Return the [X, Y] coordinate for the center point of the cell that contains the specified text.  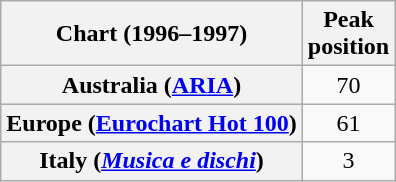
Italy (Musica e dischi) [152, 161]
3 [348, 161]
Peakposition [348, 34]
Europe (Eurochart Hot 100) [152, 123]
Australia (ARIA) [152, 85]
Chart (1996–1997) [152, 34]
61 [348, 123]
70 [348, 85]
